Capture the cell that displays the provided text and extract its (x, y) central coordinate. 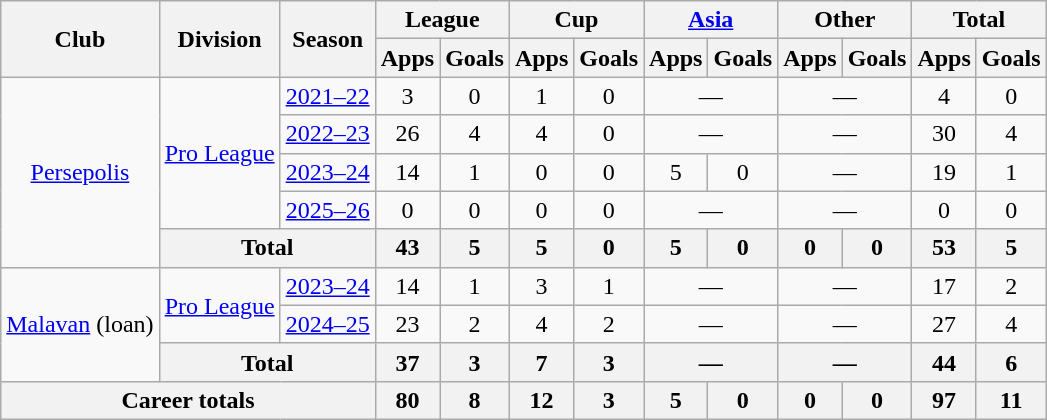
Season (328, 39)
League (442, 20)
12 (541, 400)
Cup (576, 20)
43 (407, 248)
23 (407, 324)
17 (944, 286)
7 (541, 362)
2025–26 (328, 210)
97 (944, 400)
6 (1011, 362)
2024–25 (328, 324)
8 (475, 400)
2021–22 (328, 96)
44 (944, 362)
Career totals (188, 400)
19 (944, 172)
37 (407, 362)
Persepolis (80, 172)
27 (944, 324)
53 (944, 248)
30 (944, 134)
Other (845, 20)
26 (407, 134)
Club (80, 39)
80 (407, 400)
Division (220, 39)
2022–23 (328, 134)
Malavan (loan) (80, 324)
11 (1011, 400)
Asia (711, 20)
